Extract the (x, y) coordinate from the center of the cell holding the provided text.  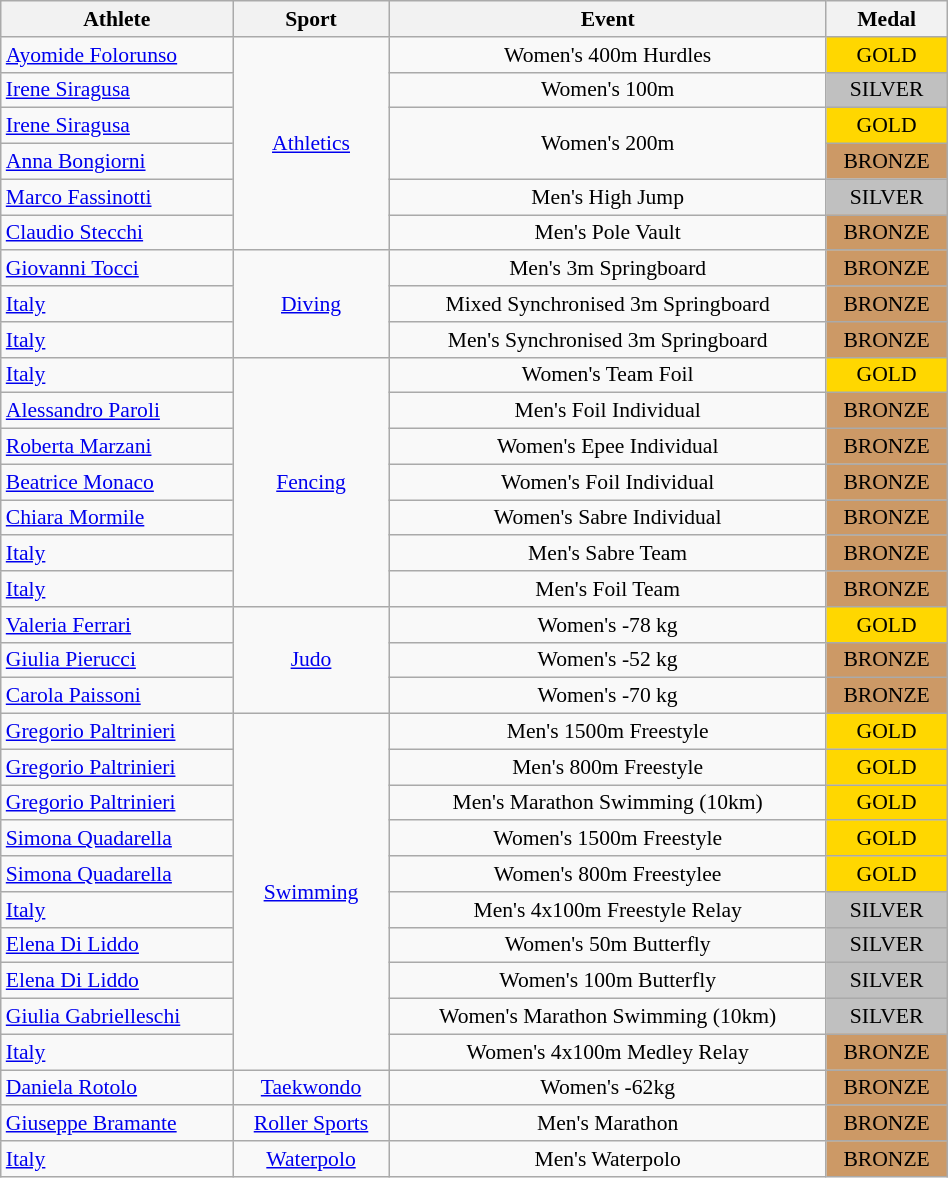
Women's 800m Freestylee (608, 874)
Women's 100m Butterfly (608, 981)
Men's Sabre Team (608, 554)
Men's High Jump (608, 197)
Mixed Synchronised 3m Springboard (608, 304)
Giulia Pierucci (117, 660)
Men's 1500m Freestyle (608, 732)
Women's 1500m Freestyle (608, 839)
Women's Team Foil (608, 375)
Men's Foil Individual (608, 411)
Women's 400m Hurdles (608, 55)
Swimming (312, 892)
Carola Paissoni (117, 696)
Taekwondo (312, 1088)
Women's -78 kg (608, 625)
Anna Bongiorni (117, 162)
Men's 4x100m Freestyle Relay (608, 910)
Giuseppe Bramante (117, 1124)
Roberta Marzani (117, 447)
Men's Waterpolo (608, 1159)
Women's 50m Butterfly (608, 945)
Event (608, 19)
Waterpolo (312, 1159)
Women's Sabre Individual (608, 518)
Men's Marathon (608, 1124)
Women's -62kg (608, 1088)
Alessandro Paroli (117, 411)
Ayomide Folorunso (117, 55)
Women's Foil Individual (608, 482)
Chiara Mormile (117, 518)
Men's Marathon Swimming (10km) (608, 803)
Women's 4x100m Medley Relay (608, 1052)
Women's 200m (608, 144)
Marco Fassinotti (117, 197)
Men's 800m Freestyle (608, 767)
Sport (312, 19)
Women's 100m (608, 90)
Fencing (312, 482)
Medal (886, 19)
Women's Epee Individual (608, 447)
Athlete (117, 19)
Women's -52 kg (608, 660)
Men's Pole Vault (608, 233)
Women's -70 kg (608, 696)
Roller Sports (312, 1124)
Valeria Ferrari (117, 625)
Men's Synchronised 3m Springboard (608, 340)
Claudio Stecchi (117, 233)
Beatrice Monaco (117, 482)
Athletics (312, 144)
Judo (312, 660)
Giovanni Tocci (117, 269)
Giulia Gabrielleschi (117, 1017)
Daniela Rotolo (117, 1088)
Diving (312, 304)
Men's Foil Team (608, 589)
Men's 3m Springboard (608, 269)
Women's Marathon Swimming (10km) (608, 1017)
